From the cell containing the given text, extract its center point as [x, y] coordinate. 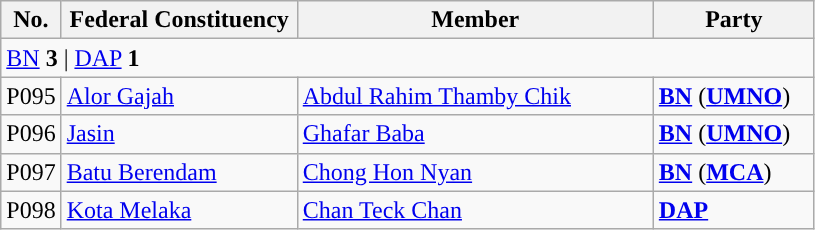
Member [475, 20]
Alor Gajah [179, 96]
Abdul Rahim Thamby Chik [475, 96]
BN 3 | DAP 1 [408, 58]
Jasin [179, 134]
Batu Berendam [179, 172]
Chong Hon Nyan [475, 172]
Federal Constituency [179, 20]
BN (MCA) [734, 172]
Chan Teck Chan [475, 210]
P098 [31, 210]
Kota Melaka [179, 210]
No. [31, 20]
P095 [31, 96]
Party [734, 20]
P096 [31, 134]
DAP [734, 210]
Ghafar Baba [475, 134]
P097 [31, 172]
